For the text-containing cell, return its midpoint in (X, Y) coordinate format. 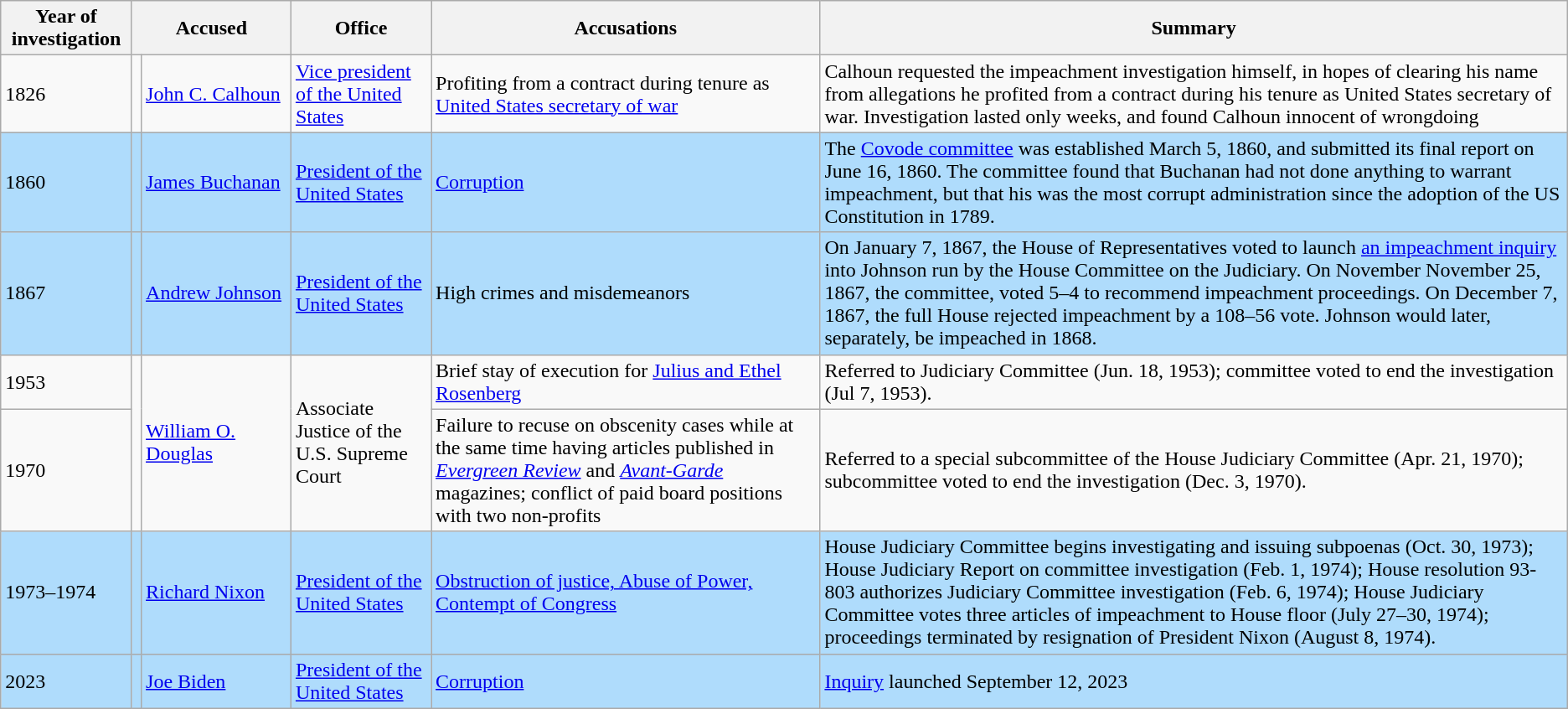
1970 (67, 470)
Joe Biden (216, 681)
Year of investigation (67, 28)
Richard Nixon (216, 593)
1973–1974 (67, 593)
High crimes and misdemeanors (626, 293)
Office (360, 28)
Andrew Johnson (216, 293)
Associate Justice of the U.S. Supreme Court (360, 442)
1860 (67, 183)
William O. Douglas (216, 442)
Accused (211, 28)
Summary (1194, 28)
Vice president of the United States (360, 94)
2023 (67, 681)
Referred to Judiciary Committee (Jun. 18, 1953); committee voted to end the investigation (Jul 7, 1953). (1194, 382)
1867 (67, 293)
Inquiry launched September 12, 2023 (1194, 681)
Accusations (626, 28)
1826 (67, 94)
Referred to a special subcommittee of the House Judiciary Committee (Apr. 21, 1970); subcommittee voted to end the investigation (Dec. 3, 1970). (1194, 470)
1953 (67, 382)
John C. Calhoun (216, 94)
James Buchanan (216, 183)
Obstruction of justice, Abuse of Power, Contempt of Congress (626, 593)
Profiting from a contract during tenure as United States secretary of war (626, 94)
Brief stay of execution for Julius and Ethel Rosenberg (626, 382)
